Identify which cell holds the provided text, then report its (X, Y) central coordinate. 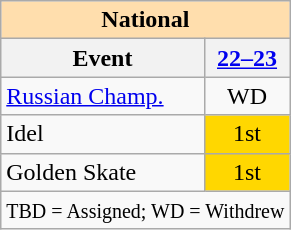
22–23 (247, 58)
Event (102, 58)
National (146, 20)
WD (247, 96)
TBD = Assigned; WD = Withdrew (146, 210)
Russian Champ. (102, 96)
Golden Skate (102, 172)
Idel (102, 134)
